Search for the cell housing the specified text and yield its [x, y] center coordinate. 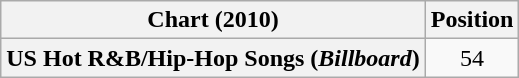
54 [472, 58]
Chart (2010) [213, 20]
Position [472, 20]
US Hot R&B/Hip-Hop Songs (Billboard) [213, 58]
